From the cell containing the given text, extract its center point as (X, Y) coordinate. 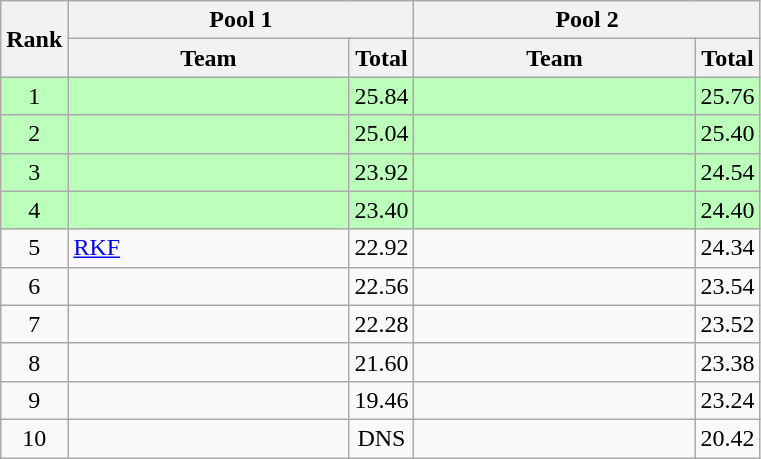
23.52 (728, 324)
22.56 (382, 286)
10 (34, 438)
Pool 1 (241, 20)
23.24 (728, 400)
RKF (208, 248)
23.54 (728, 286)
24.40 (728, 210)
Pool 2 (587, 20)
4 (34, 210)
2 (34, 134)
9 (34, 400)
Rank (34, 39)
20.42 (728, 438)
25.40 (728, 134)
22.28 (382, 324)
DNS (382, 438)
21.60 (382, 362)
6 (34, 286)
23.40 (382, 210)
24.54 (728, 172)
24.34 (728, 248)
25.84 (382, 96)
25.76 (728, 96)
19.46 (382, 400)
23.38 (728, 362)
5 (34, 248)
7 (34, 324)
22.92 (382, 248)
3 (34, 172)
25.04 (382, 134)
1 (34, 96)
8 (34, 362)
23.92 (382, 172)
